Pinpoint the cell where the given text exists, returning its (X, Y) midpoint coordinate. 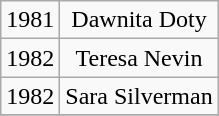
Dawnita Doty (139, 20)
Teresa Nevin (139, 58)
Sara Silverman (139, 96)
1981 (30, 20)
